From the cell containing the given text, extract its center point as (x, y) coordinate. 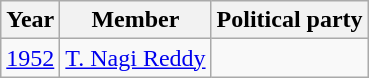
Member (136, 20)
Year (30, 20)
T. Nagi Reddy (136, 58)
Political party (290, 20)
1952 (30, 58)
